Locate the cell with the specified text and output its (x, y) center coordinate. 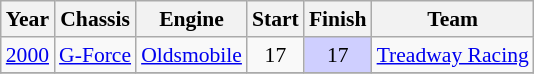
G-Force (95, 55)
Chassis (95, 19)
Engine (192, 19)
Oldsmobile (192, 55)
Start (276, 19)
Year (28, 19)
Treadway Racing (453, 55)
Team (453, 19)
2000 (28, 55)
Finish (338, 19)
